From the cell containing the given text, extract its center point as (X, Y) coordinate. 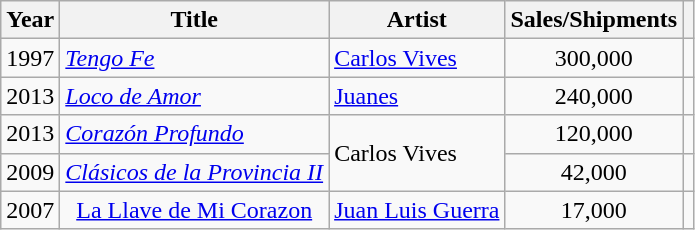
Juan Luis Guerra (417, 210)
2009 (30, 172)
Year (30, 20)
17,000 (594, 210)
Clásicos de la Provincia II (194, 172)
42,000 (594, 172)
1997 (30, 58)
Sales/Shipments (594, 20)
Tengo Fe (194, 58)
Title (194, 20)
Artist (417, 20)
300,000 (594, 58)
Loco de Amor (194, 96)
La Llave de Mi Corazon (194, 210)
2007 (30, 210)
Corazón Profundo (194, 134)
240,000 (594, 96)
Juanes (417, 96)
120,000 (594, 134)
